For the text-containing cell, return its midpoint in [x, y] coordinate format. 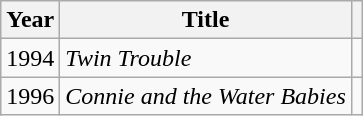
Year [30, 20]
Title [206, 20]
1996 [30, 96]
1994 [30, 58]
Connie and the Water Babies [206, 96]
Twin Trouble [206, 58]
